Find where the given text appears and provide that cell's center as (X, Y) coordinate. 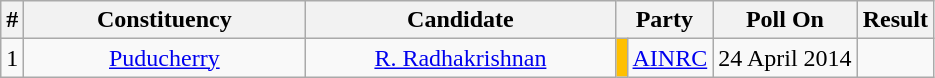
1 (12, 58)
Result (895, 20)
R. Radhakrishnan (460, 58)
AINRC (670, 58)
Constituency (164, 20)
Puducherry (164, 58)
Poll On (785, 20)
24 April 2014 (785, 58)
Party (664, 20)
# (12, 20)
Candidate (460, 20)
